Output the (x, y) coordinate of the center of the cell containing the given text.  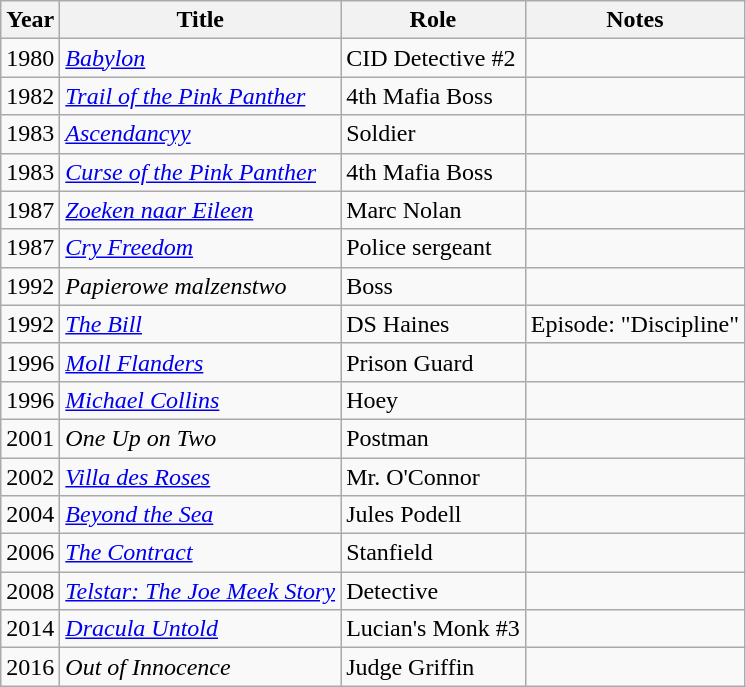
Prison Guard (434, 362)
Soldier (434, 134)
Ascendancyy (200, 134)
Papierowe malzenstwo (200, 286)
Title (200, 20)
Cry Freedom (200, 248)
Trail of the Pink Panther (200, 96)
Villa des Roses (200, 477)
Notes (634, 20)
2014 (30, 629)
Telstar: The Joe Meek Story (200, 591)
Hoey (434, 400)
Marc Nolan (434, 210)
CID Detective #2 (434, 58)
2016 (30, 667)
DS Haines (434, 324)
Jules Podell (434, 515)
Judge Griffin (434, 667)
Postman (434, 438)
Stanfield (434, 553)
Beyond the Sea (200, 515)
Out of Innocence (200, 667)
The Contract (200, 553)
Dracula Untold (200, 629)
Boss (434, 286)
2004 (30, 515)
Babylon (200, 58)
One Up on Two (200, 438)
The Bill (200, 324)
Episode: "Discipline" (634, 324)
Michael Collins (200, 400)
1982 (30, 96)
2008 (30, 591)
Zoeken naar Eileen (200, 210)
Moll Flanders (200, 362)
1980 (30, 58)
Mr. O'Connor (434, 477)
Curse of the Pink Panther (200, 172)
2006 (30, 553)
Police sergeant (434, 248)
Detective (434, 591)
Lucian's Monk #3 (434, 629)
2001 (30, 438)
Role (434, 20)
2002 (30, 477)
Year (30, 20)
